Search for the cell housing the specified text and yield its [X, Y] center coordinate. 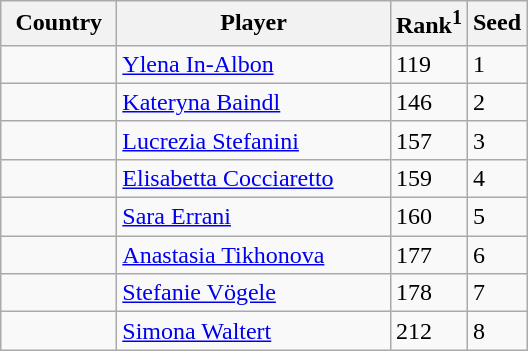
4 [496, 178]
Stefanie Vögele [254, 293]
6 [496, 255]
119 [428, 64]
Player [254, 24]
Lucrezia Stefanini [254, 140]
159 [428, 178]
Elisabetta Cocciaretto [254, 178]
Kateryna Baindl [254, 102]
212 [428, 331]
3 [496, 140]
Simona Waltert [254, 331]
Ylena In-Albon [254, 64]
160 [428, 217]
2 [496, 102]
Sara Errani [254, 217]
Country [59, 24]
5 [496, 217]
Rank1 [428, 24]
178 [428, 293]
1 [496, 64]
177 [428, 255]
Seed [496, 24]
8 [496, 331]
Anastasia Tikhonova [254, 255]
7 [496, 293]
157 [428, 140]
146 [428, 102]
